Provide the (x, y) coordinate of the cell's center where the given text is located.  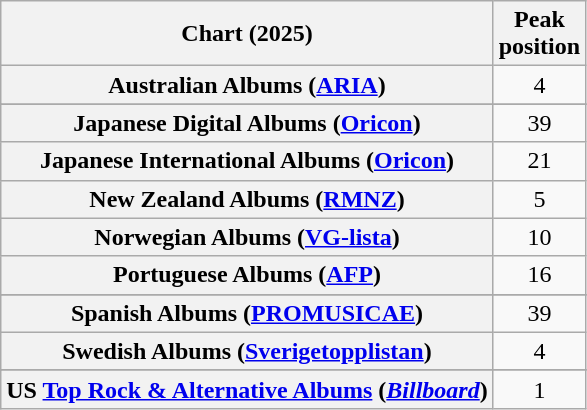
10 (539, 237)
Norwegian Albums (VG-lista) (247, 237)
Spanish Albums (PROMUSICAE) (247, 313)
New Zealand Albums (RMNZ) (247, 199)
16 (539, 275)
US Top Rock & Alternative Albums (Billboard) (247, 389)
Japanese Digital Albums (Oricon) (247, 123)
Chart (2025) (247, 34)
Australian Albums (ARIA) (247, 85)
Japanese International Albums (Oricon) (247, 161)
Swedish Albums (Sverigetopplistan) (247, 351)
21 (539, 161)
Portuguese Albums (AFP) (247, 275)
5 (539, 199)
Peakposition (539, 34)
1 (539, 389)
